Return the (X, Y) coordinate for the center point of the cell that contains the specified text.  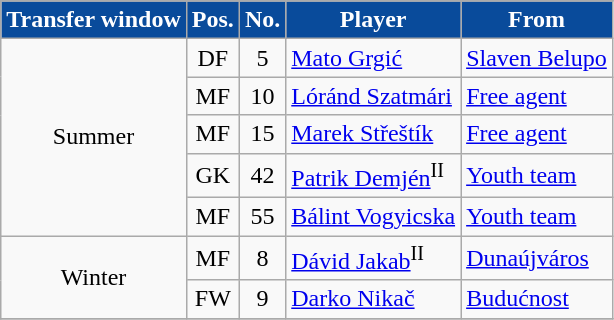
Dávid JakabII (374, 258)
Lóránd Szatmári (374, 96)
Budućnost (537, 299)
Dunaújváros (537, 258)
DF (212, 58)
Winter (94, 278)
Player (374, 20)
GK (212, 176)
FW (212, 299)
15 (262, 134)
Slaven Belupo (537, 58)
Marek Střeštík (374, 134)
42 (262, 176)
Pos. (212, 20)
From (537, 20)
Summer (94, 138)
Mato Grgić (374, 58)
9 (262, 299)
5 (262, 58)
Darko Nikač (374, 299)
10 (262, 96)
Bálint Vogyicska (374, 217)
Transfer window (94, 20)
8 (262, 258)
No. (262, 20)
55 (262, 217)
Patrik DemjénII (374, 176)
